Find where the given text appears and provide that cell's center as (x, y) coordinate. 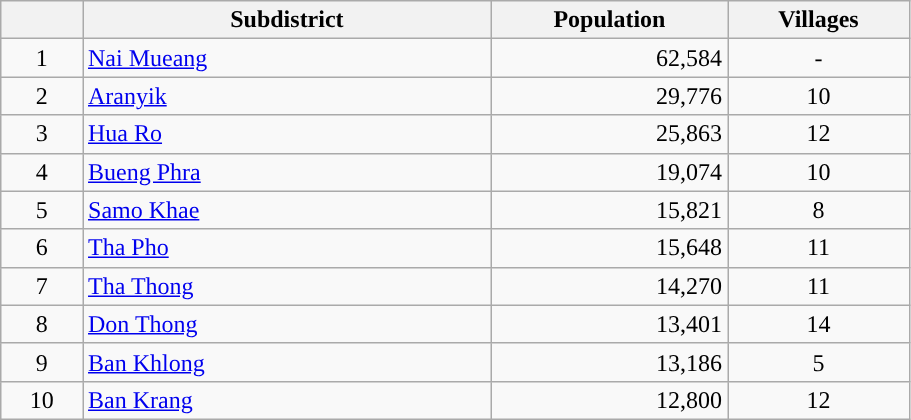
4 (42, 172)
Tha Thong (286, 286)
15,648 (609, 248)
Aranyik (286, 96)
14 (819, 324)
Don Thong (286, 324)
13,401 (609, 324)
Tha Pho (286, 248)
Samo Khae (286, 210)
1 (42, 58)
Nai Mueang (286, 58)
Subdistrict (286, 20)
15,821 (609, 210)
Bueng Phra (286, 172)
3 (42, 134)
13,186 (609, 362)
12,800 (609, 400)
2 (42, 96)
7 (42, 286)
Population (609, 20)
25,863 (609, 134)
Hua Ro (286, 134)
14,270 (609, 286)
29,776 (609, 96)
Villages (819, 20)
19,074 (609, 172)
Ban Krang (286, 400)
- (819, 58)
9 (42, 362)
Ban Khlong (286, 362)
6 (42, 248)
62,584 (609, 58)
